For the text-containing cell, return its midpoint in [x, y] coordinate format. 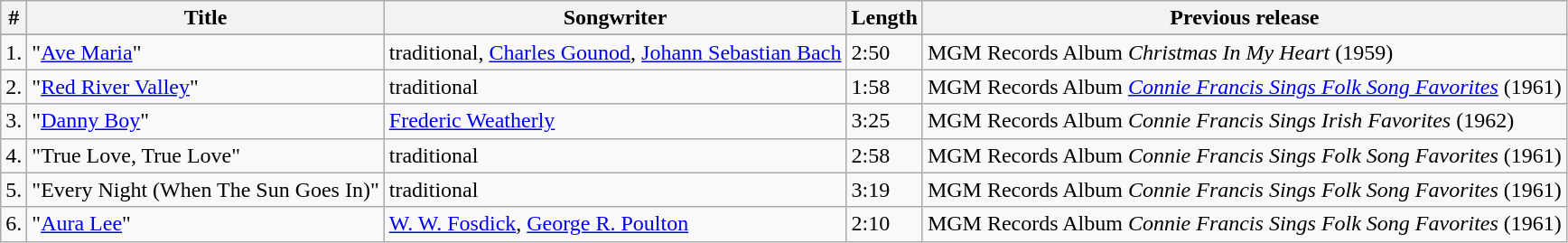
MGM Records Album Connie Francis Sings Irish Favorites (1962) [1245, 121]
3. [14, 121]
Title [206, 18]
Frederic Weatherly [615, 121]
3:25 [884, 121]
2. [14, 87]
# [14, 18]
Length [884, 18]
2:50 [884, 52]
"Every Night (When The Sun Goes In)" [206, 190]
"Danny Boy" [206, 121]
4. [14, 155]
"Aura Lee" [206, 224]
6. [14, 224]
1:58 [884, 87]
2:10 [884, 224]
Songwriter [615, 18]
Previous release [1245, 18]
1. [14, 52]
MGM Records Album Christmas In My Heart (1959) [1245, 52]
"Red River Valley" [206, 87]
5. [14, 190]
2:58 [884, 155]
3:19 [884, 190]
"True Love, True Love" [206, 155]
"Ave Maria" [206, 52]
traditional, Charles Gounod, Johann Sebastian Bach [615, 52]
W. W. Fosdick, George R. Poulton [615, 224]
